Detect which cell encompasses the target text, then output its (X, Y) center coordinate. 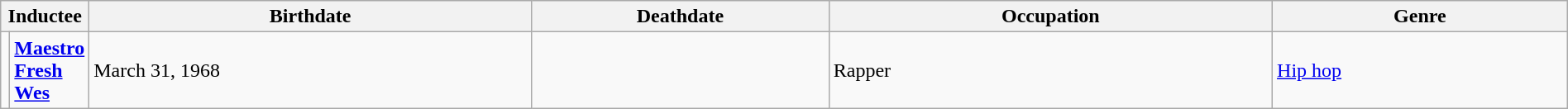
Inductee (45, 17)
Occupation (1050, 17)
Birthdate (311, 17)
Deathdate (681, 17)
Hip hop (1421, 70)
Rapper (1050, 70)
Genre (1421, 17)
Maestro Fresh Wes (50, 70)
March 31, 1968 (311, 70)
